Pinpoint the cell where the given text exists, returning its (x, y) midpoint coordinate. 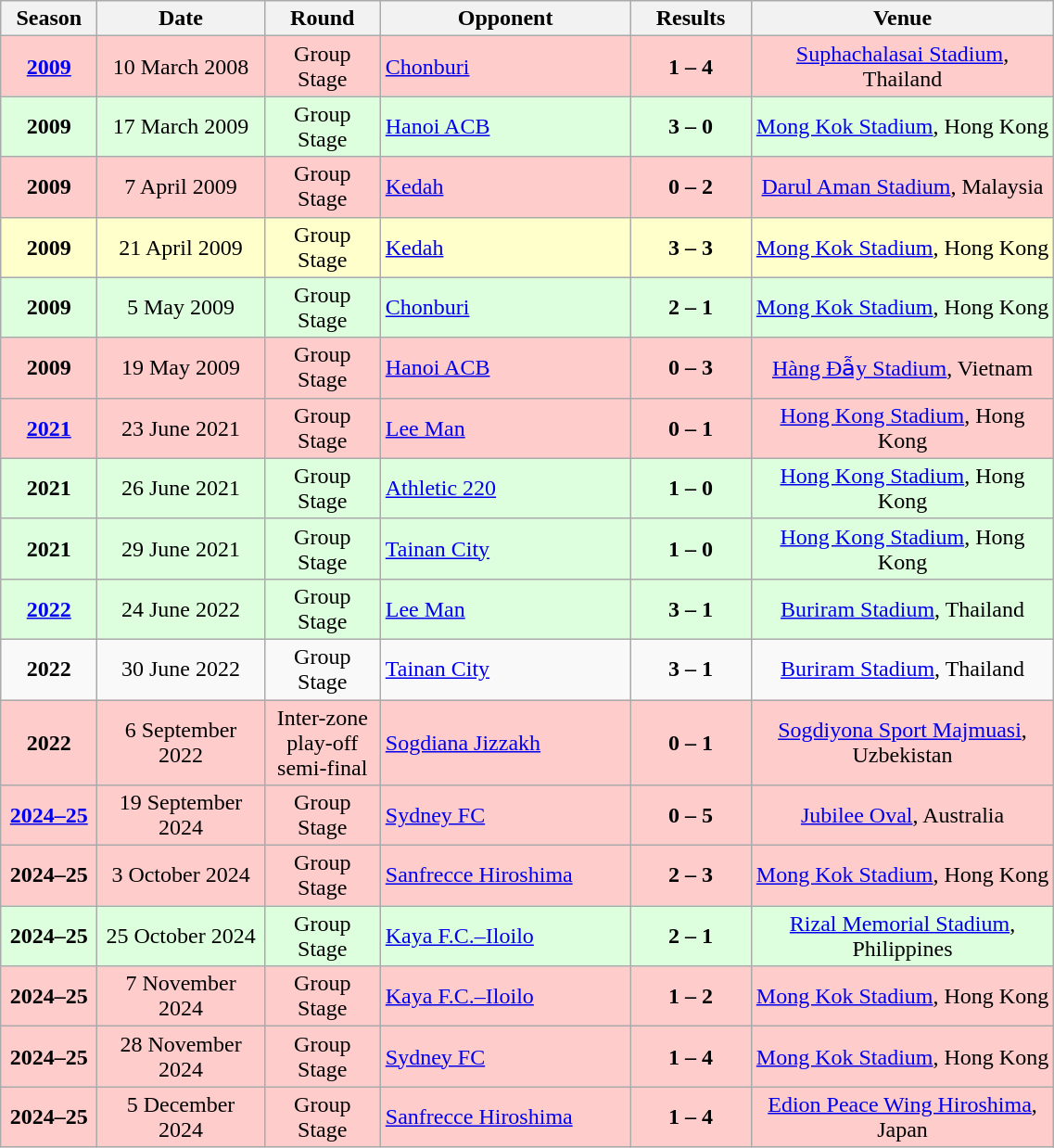
Sogdiana Jizzakh (505, 742)
Jubilee Oval, Australia (903, 816)
26 June 2021 (182, 488)
Results (691, 19)
0 – 5 (691, 816)
3 – 3 (691, 247)
0 – 3 (691, 367)
28 November 2024 (182, 1057)
23 June 2021 (182, 428)
6 September 2022 (182, 742)
17 March 2009 (182, 126)
10 March 2008 (182, 67)
Venue (903, 19)
Athletic 220 (505, 488)
19 September 2024 (182, 816)
Opponent (505, 19)
0 – 2 (691, 187)
30 June 2022 (182, 670)
25 October 2024 (182, 937)
Sogdiyona Sport Majmuasi, Uzbekistan (903, 742)
Suphachalasai Stadium, Thailand (903, 67)
7 April 2009 (182, 187)
2 – 3 (691, 875)
3 October 2024 (182, 875)
Round (323, 19)
Season (49, 19)
Inter-zone play-off semi-final (323, 742)
21 April 2009 (182, 247)
1 – 2 (691, 996)
Darul Aman Stadium, Malaysia (903, 187)
7 November 2024 (182, 996)
19 May 2009 (182, 367)
5 December 2024 (182, 1116)
Edion Peace Wing Hiroshima, Japan (903, 1116)
5 May 2009 (182, 308)
Hàng Đẫy Stadium, Vietnam (903, 367)
29 June 2021 (182, 549)
3 – 0 (691, 126)
Date (182, 19)
24 June 2022 (182, 608)
Rizal Memorial Stadium, Philippines (903, 937)
